Return the [X, Y] coordinate for the center point of the cell that contains the specified text.  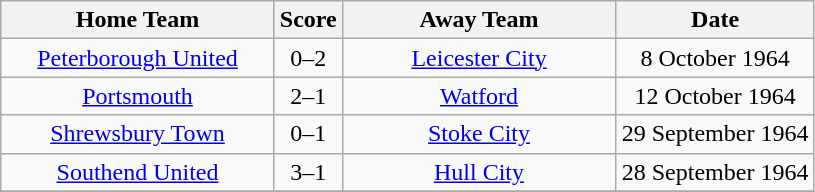
Score [308, 20]
Stoke City [479, 134]
3–1 [308, 172]
2–1 [308, 96]
12 October 1964 [716, 96]
Southend United [138, 172]
28 September 1964 [716, 172]
Watford [479, 96]
Peterborough United [138, 58]
29 September 1964 [716, 134]
0–2 [308, 58]
0–1 [308, 134]
Date [716, 20]
Home Team [138, 20]
8 October 1964 [716, 58]
Hull City [479, 172]
Away Team [479, 20]
Leicester City [479, 58]
Portsmouth [138, 96]
Shrewsbury Town [138, 134]
